Pinpoint the cell where the given text exists, returning its (X, Y) midpoint coordinate. 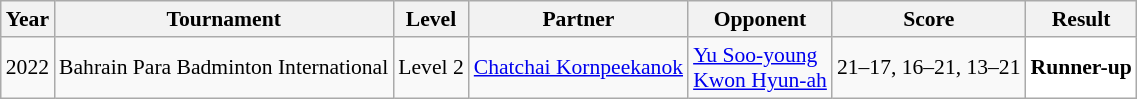
Runner-up (1082, 68)
Level (430, 19)
Bahrain Para Badminton International (224, 68)
Opponent (760, 19)
Partner (578, 19)
Level 2 (430, 68)
Chatchai Kornpeekanok (578, 68)
Score (929, 19)
Yu Soo-young Kwon Hyun-ah (760, 68)
Result (1082, 19)
21–17, 16–21, 13–21 (929, 68)
Tournament (224, 19)
Year (28, 19)
2022 (28, 68)
